Return the [X, Y] coordinate for the center point of the cell that contains the specified text.  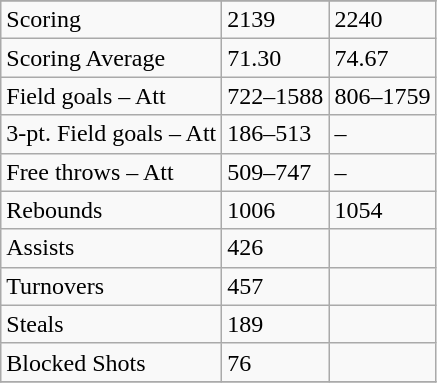
Steals [112, 324]
3-pt. Field goals – Att [112, 134]
71.30 [276, 58]
1006 [276, 210]
457 [276, 286]
76 [276, 362]
509–747 [276, 172]
74.67 [382, 58]
722–1588 [276, 96]
2139 [276, 20]
Blocked Shots [112, 362]
Scoring Average [112, 58]
Turnovers [112, 286]
Assists [112, 248]
426 [276, 248]
Field goals – Att [112, 96]
1054 [382, 210]
806–1759 [382, 96]
Scoring [112, 20]
189 [276, 324]
186–513 [276, 134]
Rebounds [112, 210]
Free throws – Att [112, 172]
2240 [382, 20]
